Detect which cell encompasses the target text, then output its [x, y] center coordinate. 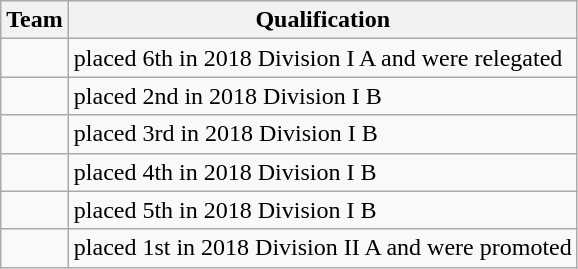
placed 1st in 2018 Division II A and were promoted [322, 248]
Team [35, 20]
placed 5th in 2018 Division I B [322, 210]
placed 6th in 2018 Division I A and were relegated [322, 58]
placed 2nd in 2018 Division I B [322, 96]
placed 4th in 2018 Division I B [322, 172]
placed 3rd in 2018 Division I B [322, 134]
Qualification [322, 20]
